Extract the [X, Y] coordinate from the center of the cell holding the provided text.  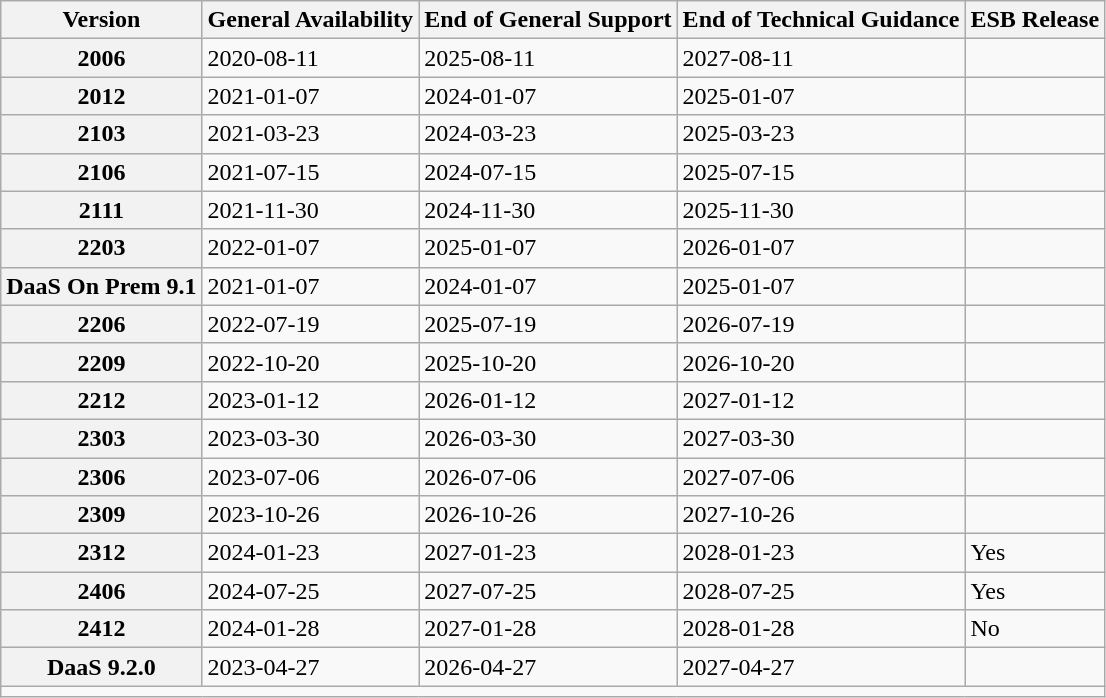
2309 [102, 515]
General Availability [310, 20]
2026-10-26 [548, 515]
2023-04-27 [310, 667]
2027-07-25 [548, 591]
2027-10-26 [821, 515]
2312 [102, 553]
2024-01-23 [310, 553]
No [1035, 629]
2027-03-30 [821, 438]
2028-01-23 [821, 553]
2027-07-06 [821, 477]
2206 [102, 324]
DaaS On Prem 9.1 [102, 286]
2023-07-06 [310, 477]
Version [102, 20]
2026-07-06 [548, 477]
2006 [102, 58]
2026-01-12 [548, 400]
2023-01-12 [310, 400]
2027-08-11 [821, 58]
2022-07-19 [310, 324]
2106 [102, 172]
2027-01-23 [548, 553]
2203 [102, 248]
2212 [102, 400]
2026-10-20 [821, 362]
2028-07-25 [821, 591]
2022-01-07 [310, 248]
2024-07-25 [310, 591]
2025-08-11 [548, 58]
DaaS 9.2.0 [102, 667]
2306 [102, 477]
End of General Support [548, 20]
2026-03-30 [548, 438]
2209 [102, 362]
2020-08-11 [310, 58]
2023-10-26 [310, 515]
2028-01-28 [821, 629]
2406 [102, 591]
2025-03-23 [821, 134]
2027-01-28 [548, 629]
2024-11-30 [548, 210]
2012 [102, 96]
2021-11-30 [310, 210]
2022-10-20 [310, 362]
2027-04-27 [821, 667]
2021-03-23 [310, 134]
2026-01-07 [821, 248]
2103 [102, 134]
2023-03-30 [310, 438]
2024-07-15 [548, 172]
2412 [102, 629]
ESB Release [1035, 20]
2303 [102, 438]
2025-10-20 [548, 362]
2024-03-23 [548, 134]
2111 [102, 210]
2026-04-27 [548, 667]
2024-01-28 [310, 629]
2021-07-15 [310, 172]
2025-11-30 [821, 210]
End of Technical Guidance [821, 20]
2025-07-19 [548, 324]
2025-07-15 [821, 172]
2026-07-19 [821, 324]
2027-01-12 [821, 400]
